Scan for the cell matching the given text and deliver its [x, y] coordinate at center. 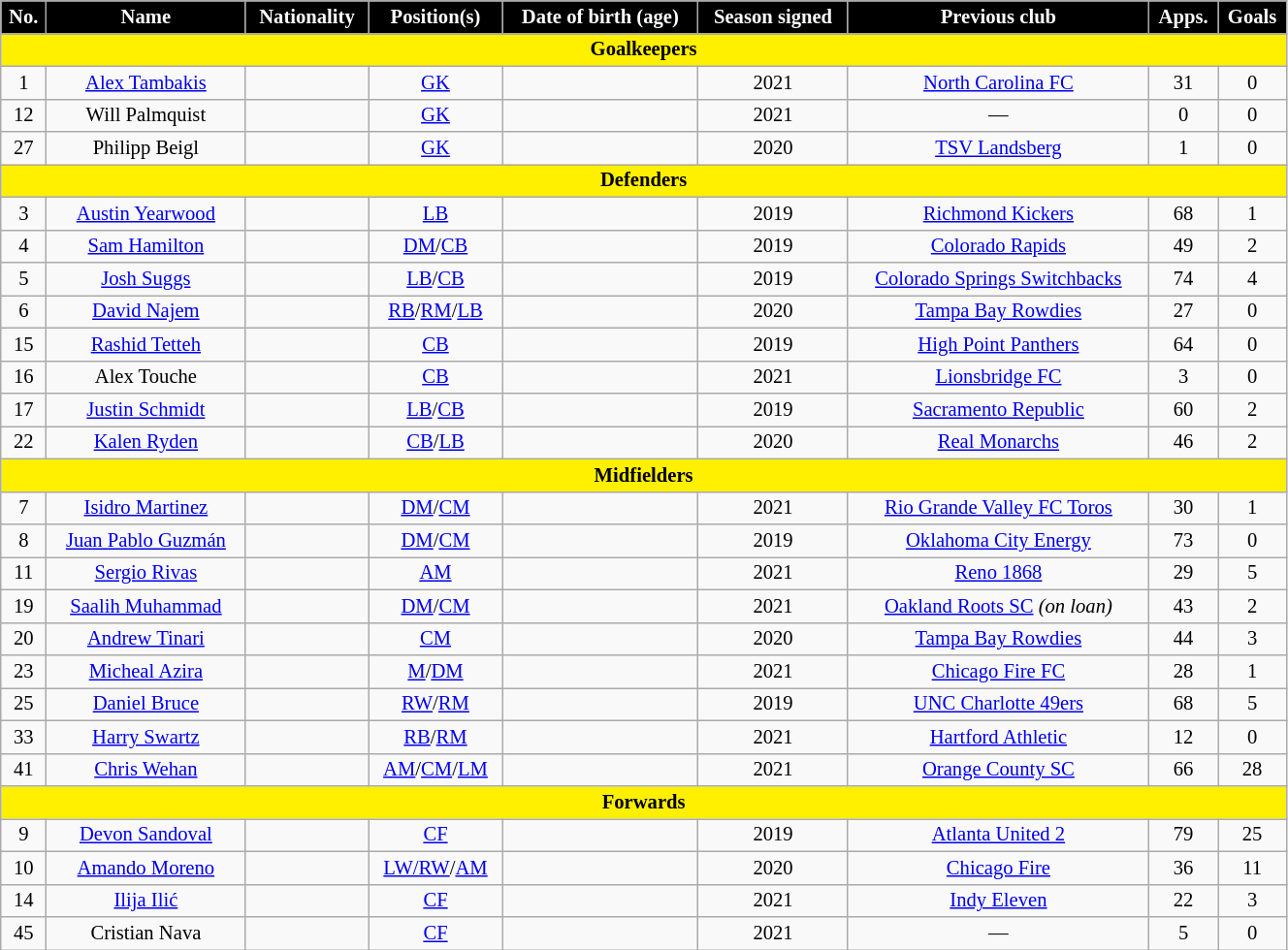
36 [1183, 868]
Rashid Tetteh [145, 344]
Defenders [644, 180]
45 [23, 934]
Previous club [998, 16]
41 [23, 770]
Indy Eleven [998, 901]
20 [23, 639]
Harry Swartz [145, 737]
60 [1183, 410]
Atlanta United 2 [998, 835]
33 [23, 737]
Goalkeepers [644, 49]
Oklahoma City Energy [998, 540]
64 [1183, 344]
Amando Moreno [145, 868]
43 [1183, 606]
Hartford Athletic [998, 737]
Chris Wehan [145, 770]
RB/RM/LB [435, 311]
15 [23, 344]
8 [23, 540]
Midfielders [644, 475]
Sacramento Republic [998, 410]
Alex Touche [145, 377]
AM [435, 573]
Kalen Ryden [145, 442]
29 [1183, 573]
Daniel Bruce [145, 704]
LW/RW/AM [435, 868]
Will Palmquist [145, 115]
79 [1183, 835]
Josh Suggs [145, 278]
Name [145, 16]
9 [23, 835]
10 [23, 868]
TSV Landsberg [998, 148]
Apps. [1183, 16]
Rio Grande Valley FC Toros [998, 508]
74 [1183, 278]
66 [1183, 770]
Devon Sandoval [145, 835]
14 [23, 901]
Date of birth (age) [600, 16]
Forwards [644, 802]
17 [23, 410]
19 [23, 606]
Colorado Springs Switchbacks [998, 278]
North Carolina FC [998, 82]
David Najem [145, 311]
LB [435, 213]
Justin Schmidt [145, 410]
16 [23, 377]
Cristian Nava [145, 934]
73 [1183, 540]
Saalih Muhammad [145, 606]
30 [1183, 508]
23 [23, 672]
CM [435, 639]
6 [23, 311]
DM/CB [435, 246]
AM/CM/LM [435, 770]
Richmond Kickers [998, 213]
Austin Yearwood [145, 213]
Micheal Azira [145, 672]
Real Monarchs [998, 442]
RW/RM [435, 704]
Chicago Fire [998, 868]
Alex Tambakis [145, 82]
Chicago Fire FC [998, 672]
Goals [1253, 16]
Season signed [774, 16]
High Point Panthers [998, 344]
Lionsbridge FC [998, 377]
Colorado Rapids [998, 246]
Isidro Martinez [145, 508]
UNC Charlotte 49ers [998, 704]
44 [1183, 639]
Sam Hamilton [145, 246]
Nationality [306, 16]
Reno 1868 [998, 573]
Sergio Rivas [145, 573]
31 [1183, 82]
RB/RM [435, 737]
Position(s) [435, 16]
7 [23, 508]
Ilija Ilić [145, 901]
49 [1183, 246]
CB/LB [435, 442]
Juan Pablo Guzmán [145, 540]
Andrew Tinari [145, 639]
M/DM [435, 672]
46 [1183, 442]
Orange County SC [998, 770]
Philipp Beigl [145, 148]
Oakland Roots SC (on loan) [998, 606]
No. [23, 16]
